Detect which cell encompasses the target text, then output its [X, Y] center coordinate. 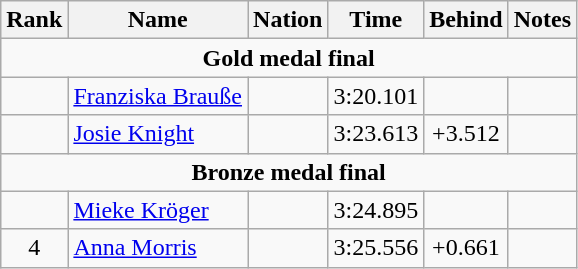
3:24.895 [376, 210]
Josie Knight [158, 134]
Name [158, 20]
Gold medal final [289, 58]
Nation [288, 20]
4 [34, 248]
3:23.613 [376, 134]
Anna Morris [158, 248]
Time [376, 20]
3:25.556 [376, 248]
Mieke Kröger [158, 210]
+0.661 [466, 248]
Behind [466, 20]
+3.512 [466, 134]
Rank [34, 20]
Franziska Brauße [158, 96]
3:20.101 [376, 96]
Notes [542, 20]
Bronze medal final [289, 172]
